Output the [x, y] coordinate of the center of the cell containing the given text.  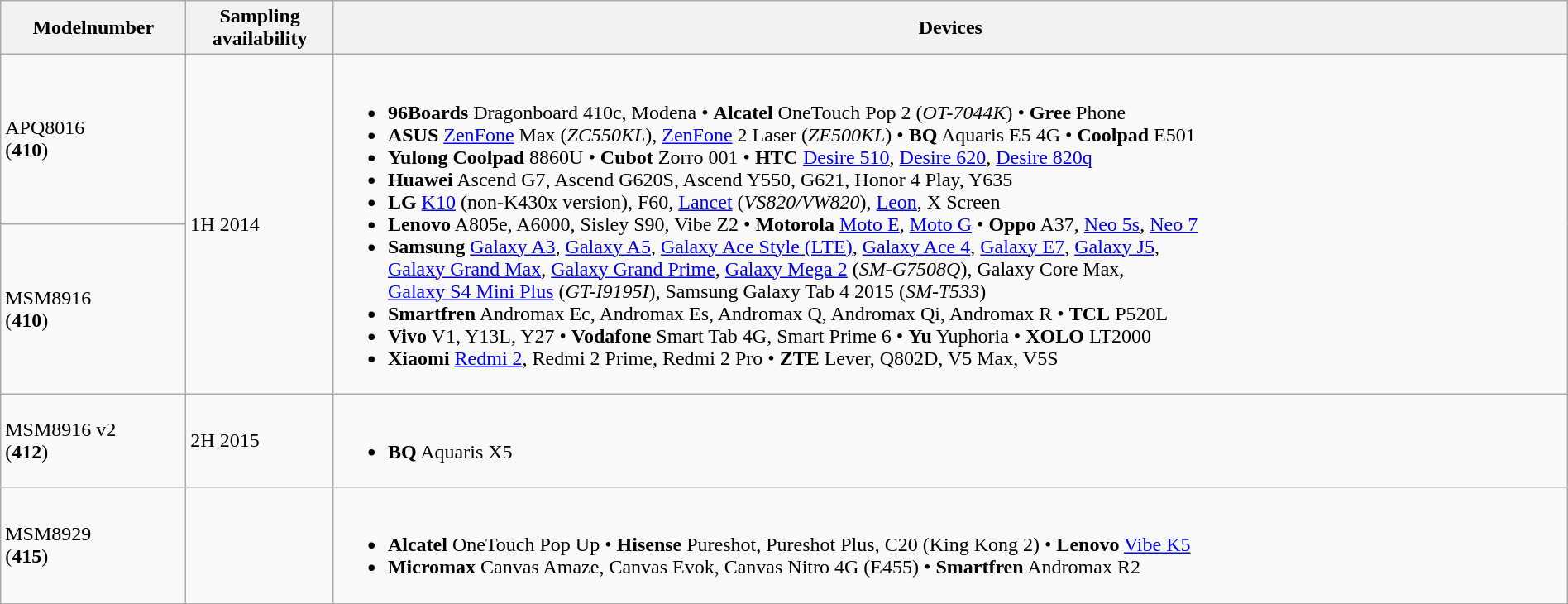
Samplingavailability [260, 28]
Devices [950, 28]
2H 2015 [260, 440]
APQ8016 (410) [93, 139]
MSM8929 (415) [93, 545]
MSM8916 v2 (412) [93, 440]
BQ Aquaris X5 [950, 440]
Modelnumber [93, 28]
1H 2014 [260, 224]
MSM8916 (410) [93, 309]
